Identify which cell holds the provided text, then report its (x, y) central coordinate. 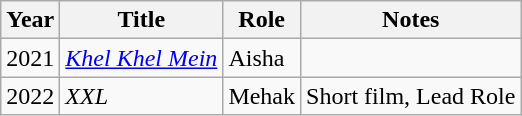
Title (142, 20)
XXL (142, 96)
Khel Khel Mein (142, 58)
Mehak (262, 96)
Role (262, 20)
2021 (30, 58)
Year (30, 20)
2022 (30, 96)
Aisha (262, 58)
Short film, Lead Role (411, 96)
Notes (411, 20)
